Return (x, y) of the center of cell containing provided text 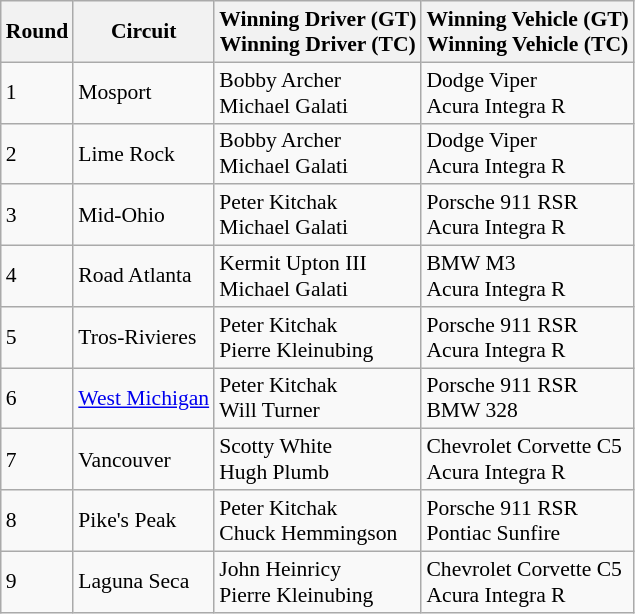
Lime Rock (144, 154)
Mosport (144, 92)
Road Atlanta (144, 276)
Kermit Upton IIIMichael Galati (318, 276)
Peter KitchakMichael Galati (318, 216)
5 (38, 338)
8 (38, 520)
4 (38, 276)
West Michigan (144, 398)
6 (38, 398)
Circuit (144, 32)
Peter KitchakPierre Kleinubing (318, 338)
Winning Vehicle (GT)Winning Vehicle (TC) (527, 32)
Porsche 911 RSRBMW 328 (527, 398)
1 (38, 92)
Peter KitchakChuck Hemmingson (318, 520)
9 (38, 582)
3 (38, 216)
Mid-Ohio (144, 216)
Laguna Seca (144, 582)
Tros-Rivieres (144, 338)
Scotty WhiteHugh Plumb (318, 460)
John HeinricyPierre Kleinubing (318, 582)
Winning Driver (GT)Winning Driver (TC) (318, 32)
Pike's Peak (144, 520)
BMW M3Acura Integra R (527, 276)
Round (38, 32)
7 (38, 460)
Porsche 911 RSRPontiac Sunfire (527, 520)
Vancouver (144, 460)
Peter KitchakWill Turner (318, 398)
2 (38, 154)
